Pinpoint the cell where the given text exists, returning its [x, y] midpoint coordinate. 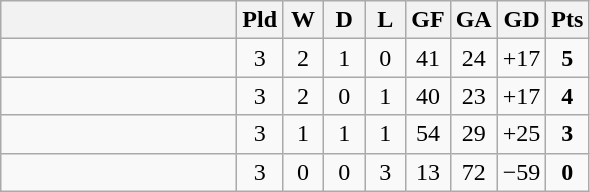
GA [474, 20]
72 [474, 172]
D [344, 20]
23 [474, 96]
40 [428, 96]
29 [474, 134]
54 [428, 134]
+25 [522, 134]
W [304, 20]
4 [568, 96]
24 [474, 58]
13 [428, 172]
L [386, 20]
−59 [522, 172]
GD [522, 20]
Pld [260, 20]
41 [428, 58]
GF [428, 20]
Pts [568, 20]
5 [568, 58]
